Search for the cell housing the specified text and yield its (X, Y) center coordinate. 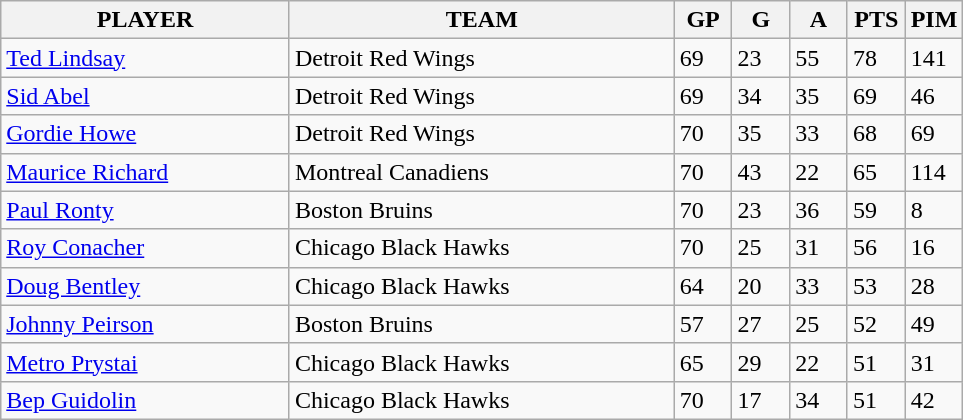
A (819, 20)
64 (703, 286)
53 (876, 286)
42 (934, 400)
57 (703, 324)
29 (761, 362)
Bep Guidolin (146, 400)
68 (876, 134)
16 (934, 248)
114 (934, 172)
GP (703, 20)
Gordie Howe (146, 134)
56 (876, 248)
Roy Conacher (146, 248)
36 (819, 210)
Maurice Richard (146, 172)
49 (934, 324)
17 (761, 400)
20 (761, 286)
PIM (934, 20)
8 (934, 210)
52 (876, 324)
Doug Bentley (146, 286)
Sid Abel (146, 96)
PTS (876, 20)
PLAYER (146, 20)
46 (934, 96)
Ted Lindsay (146, 58)
Paul Ronty (146, 210)
G (761, 20)
78 (876, 58)
TEAM (482, 20)
Metro Prystai (146, 362)
55 (819, 58)
Johnny Peirson (146, 324)
141 (934, 58)
43 (761, 172)
27 (761, 324)
59 (876, 210)
Montreal Canadiens (482, 172)
28 (934, 286)
